Scan for the cell matching the given text and deliver its (x, y) coordinate at center. 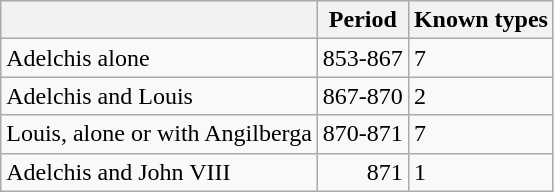
867-870 (362, 96)
1 (480, 172)
870-871 (362, 134)
Known types (480, 20)
Adelchis and Louis (160, 96)
Louis, alone or with Angilberga (160, 134)
Adelchis alone (160, 58)
2 (480, 96)
853-867 (362, 58)
Adelchis and John VIII (160, 172)
871 (362, 172)
Period (362, 20)
